Pinpoint the cell where the given text exists, returning its [x, y] midpoint coordinate. 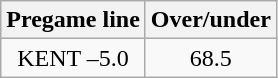
KENT –5.0 [74, 58]
68.5 [210, 58]
Pregame line [74, 20]
Over/under [210, 20]
